From the cell containing the given text, extract its center point as (x, y) coordinate. 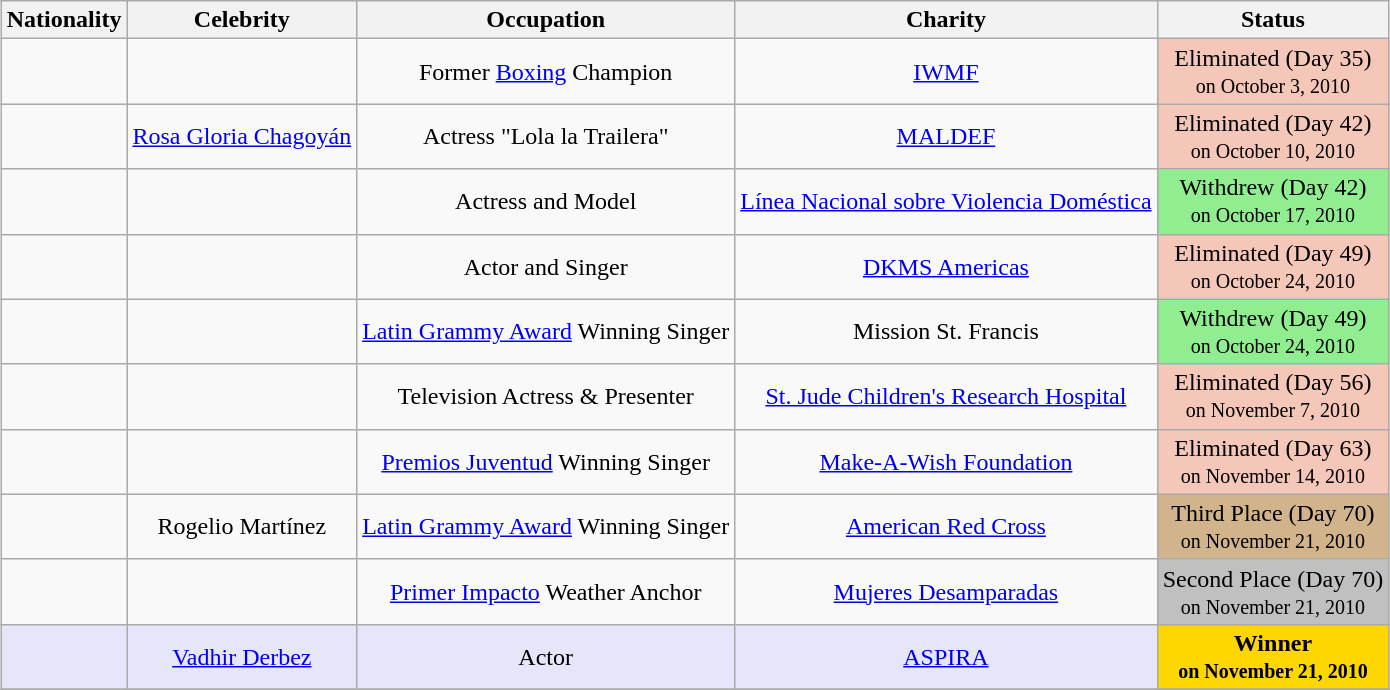
Eliminated (Day 35) on October 3, 2010 (1273, 72)
Actress "Lola la Trailera" (546, 136)
Eliminated (Day 63)on November 14, 2010 (1273, 462)
St. Jude Children's Research Hospital (946, 396)
Celebrity (242, 20)
Withdrew (Day 42) on October 17, 2010 (1273, 202)
DKMS Americas (946, 266)
Vadhir Derbez (242, 656)
Línea Nacional sobre Violencia Doméstica (946, 202)
Rogelio Martínez (242, 526)
Former Boxing Champion (546, 72)
Nationality (64, 20)
Eliminated (Day 42) on October 10, 2010 (1273, 136)
Actor (546, 656)
Actress and Model (546, 202)
Rosa Gloria Chagoyán (242, 136)
Mujeres Desamparadas (946, 592)
Charity (946, 20)
Eliminated (Day 56) on November 7, 2010 (1273, 396)
Withdrew (Day 49) on October 24, 2010 (1273, 332)
Winneron November 21, 2010 (1273, 656)
Make-A-Wish Foundation (946, 462)
ASPIRA (946, 656)
Primer Impacto Weather Anchor (546, 592)
American Red Cross (946, 526)
Second Place (Day 70) on November 21, 2010 (1273, 592)
MALDEF (946, 136)
Eliminated (Day 49) on October 24, 2010 (1273, 266)
Mission St. Francis (946, 332)
Premios Juventud Winning Singer (546, 462)
Actor and Singer (546, 266)
Occupation (546, 20)
IWMF (946, 72)
Television Actress & Presenter (546, 396)
Third Place (Day 70) on November 21, 2010 (1273, 526)
Status (1273, 20)
